For the text-containing cell, return its midpoint in (x, y) coordinate format. 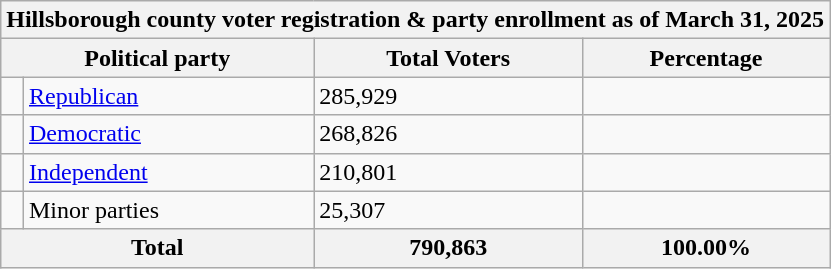
Political party (158, 58)
790,863 (448, 248)
Hillsborough county voter registration & party enrollment as of March 31, 2025 (416, 20)
210,801 (448, 172)
Republican (168, 96)
100.00% (706, 248)
Minor parties (168, 210)
285,929 (448, 96)
Total Voters (448, 58)
268,826 (448, 134)
Total (158, 248)
Percentage (706, 58)
Independent (168, 172)
Democratic (168, 134)
25,307 (448, 210)
